Find where the given text appears and provide that cell's center as [X, Y] coordinate. 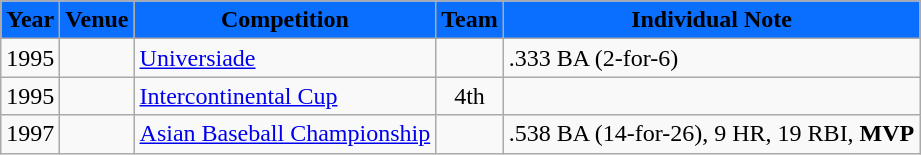
Intercontinental Cup [285, 96]
.538 BA (14-for-26), 9 HR, 19 RBI, MVP [712, 134]
4th [470, 96]
Team [470, 20]
Venue [97, 20]
Individual Note [712, 20]
.333 BA (2-for-6) [712, 58]
Competition [285, 20]
Year [30, 20]
Asian Baseball Championship [285, 134]
Universiade [285, 58]
1997 [30, 134]
